Extract the [X, Y] coordinate from the center of the cell holding the provided text.  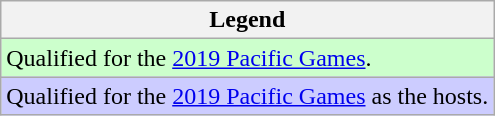
Qualified for the 2019 Pacific Games as the hosts. [248, 96]
Qualified for the 2019 Pacific Games. [248, 58]
Legend [248, 20]
